Detect which cell encompasses the target text, then output its [X, Y] center coordinate. 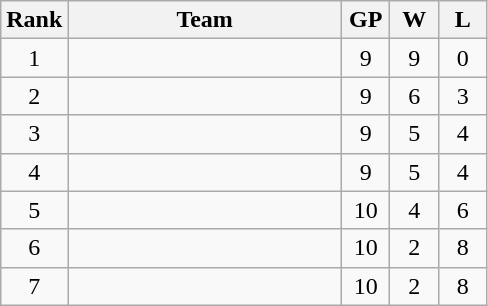
7 [34, 286]
W [414, 20]
0 [464, 58]
1 [34, 58]
GP [366, 20]
Team [205, 20]
Rank [34, 20]
L [464, 20]
